Locate the cell with the specified text and output its [X, Y] center coordinate. 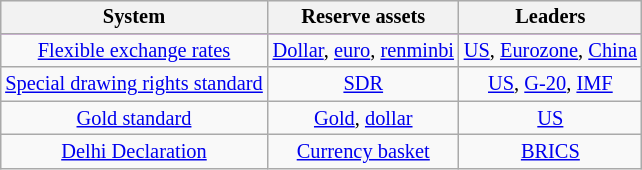
US, G-20, IMF [550, 84]
Delhi Declaration [134, 152]
Special drawing rights standard [134, 84]
Gold, dollar [364, 118]
System [134, 17]
Gold standard [134, 118]
Reserve assets [364, 17]
BRICS [550, 152]
Dollar, euro, renminbi [364, 51]
Currency basket [364, 152]
US [550, 118]
Leaders [550, 17]
SDR [364, 84]
US, Eurozone, China [550, 51]
Flexible exchange rates [134, 51]
